Provide the [x, y] coordinate of the cell's center where the given text is located.  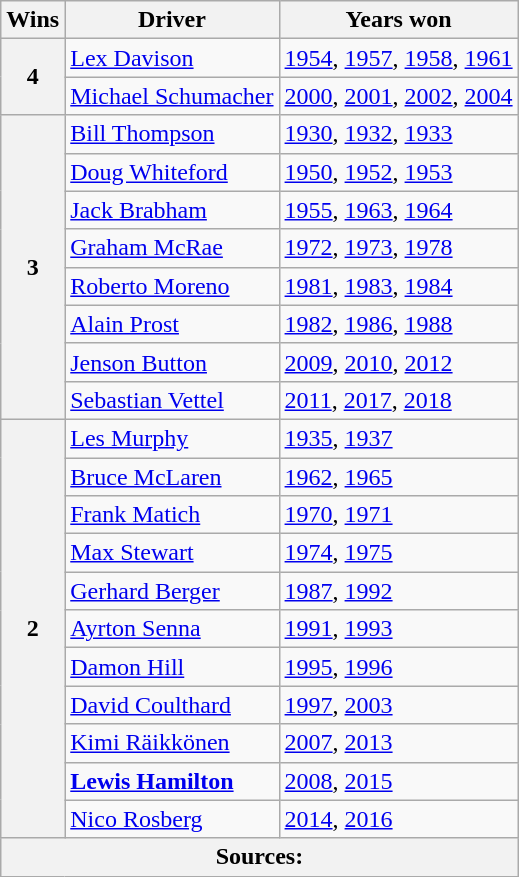
2007, 2013 [398, 743]
Sources: [260, 857]
1997, 2003 [398, 705]
Wins [33, 20]
Les Murphy [172, 438]
Bruce McLaren [172, 477]
2009, 2010, 2012 [398, 362]
Damon Hill [172, 667]
Nico Rosberg [172, 819]
2008, 2015 [398, 781]
1954, 1957, 1958, 1961 [398, 58]
Jack Brabham [172, 210]
David Coulthard [172, 705]
2014, 2016 [398, 819]
1982, 1986, 1988 [398, 324]
Roberto Moreno [172, 286]
Years won [398, 20]
Gerhard Berger [172, 591]
1950, 1952, 1953 [398, 172]
1987, 1992 [398, 591]
Jenson Button [172, 362]
3 [33, 267]
Lewis Hamilton [172, 781]
Bill Thompson [172, 134]
1972, 1973, 1978 [398, 248]
1962, 1965 [398, 477]
Michael Schumacher [172, 96]
Max Stewart [172, 553]
Frank Matich [172, 515]
1981, 1983, 1984 [398, 286]
Ayrton Senna [172, 629]
2 [33, 628]
2000, 2001, 2002, 2004 [398, 96]
Driver [172, 20]
1955, 1963, 1964 [398, 210]
4 [33, 77]
1970, 1971 [398, 515]
Sebastian Vettel [172, 400]
Graham McRae [172, 248]
1974, 1975 [398, 553]
1995, 1996 [398, 667]
1935, 1937 [398, 438]
1991, 1993 [398, 629]
Alain Prost [172, 324]
2011, 2017, 2018 [398, 400]
Doug Whiteford [172, 172]
Lex Davison [172, 58]
Kimi Räikkönen [172, 743]
1930, 1932, 1933 [398, 134]
